Capture the cell that displays the provided text and extract its [X, Y] central coordinate. 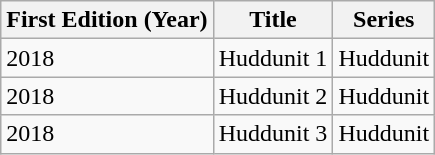
Huddunit 2 [273, 96]
First Edition (Year) [107, 20]
Title [273, 20]
Huddunit 3 [273, 134]
Huddunit 1 [273, 58]
Series [384, 20]
